Extract the [X, Y] coordinate from the center of the cell holding the provided text.  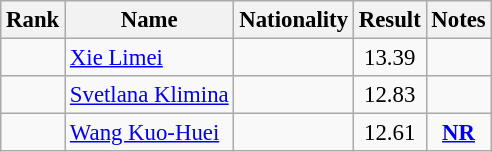
Wang Kuo-Huei [150, 133]
Rank [33, 20]
Notes [458, 20]
Name [150, 20]
12.61 [390, 133]
13.39 [390, 58]
Svetlana Klimina [150, 95]
Xie Limei [150, 58]
Nationality [294, 20]
Result [390, 20]
NR [458, 133]
12.83 [390, 95]
